Find where the given text appears and provide that cell's center as (x, y) coordinate. 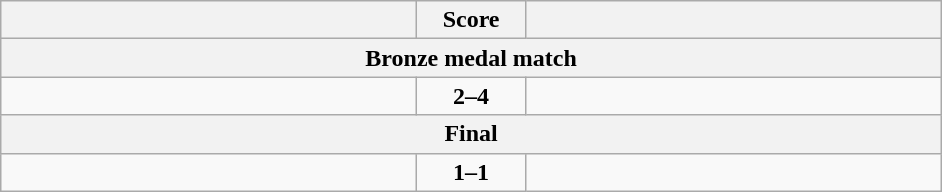
Bronze medal match (472, 58)
Score (472, 20)
1–1 (472, 172)
2–4 (472, 96)
Final (472, 134)
